Return (x, y) of the center of cell containing provided text 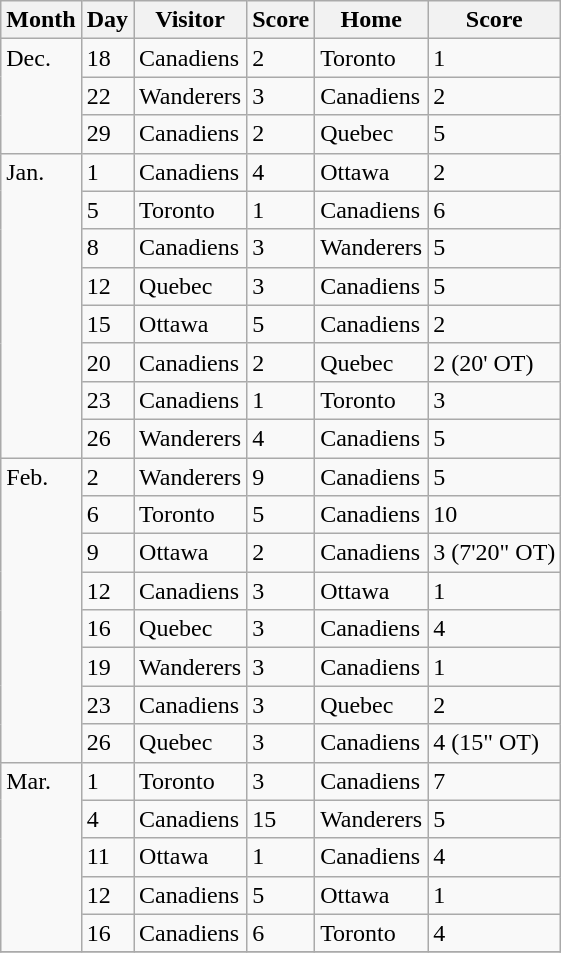
7 (494, 781)
19 (107, 667)
Day (107, 20)
Month (41, 20)
4 (15" OT) (494, 743)
22 (107, 96)
3 (7'20" OT) (494, 553)
8 (107, 248)
Dec. (41, 96)
Visitor (190, 20)
18 (107, 58)
Mar. (41, 857)
Home (372, 20)
2 (20' OT) (494, 362)
11 (107, 857)
20 (107, 362)
29 (107, 134)
Jan. (41, 305)
Feb. (41, 610)
10 (494, 515)
